Detect which cell encompasses the target text, then output its (x, y) center coordinate. 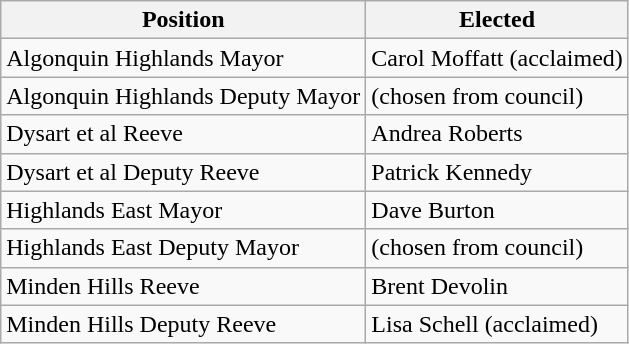
Dysart et al Deputy Reeve (184, 172)
Dave Burton (498, 210)
Elected (498, 20)
Position (184, 20)
Minden Hills Deputy Reeve (184, 324)
Patrick Kennedy (498, 172)
Minden Hills Reeve (184, 286)
Carol Moffatt (acclaimed) (498, 58)
Andrea Roberts (498, 134)
Algonquin Highlands Deputy Mayor (184, 96)
Algonquin Highlands Mayor (184, 58)
Lisa Schell (acclaimed) (498, 324)
Brent Devolin (498, 286)
Highlands East Mayor (184, 210)
Highlands East Deputy Mayor (184, 248)
Dysart et al Reeve (184, 134)
